Pinpoint the cell where the given text exists, returning its [x, y] midpoint coordinate. 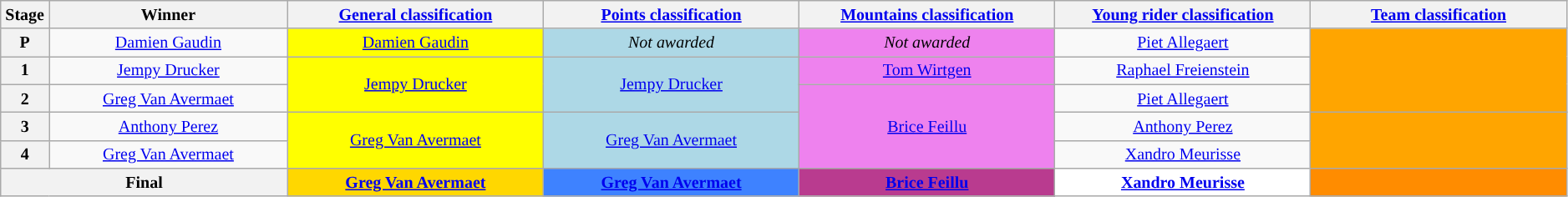
Final [145, 182]
1 [25, 70]
Tom Wirtgen [927, 70]
Team classification [1439, 15]
Raphael Freienstein [1183, 70]
Stage [25, 15]
Winner [169, 15]
General classification [415, 15]
2 [25, 98]
Mountains classification [927, 15]
Points classification [671, 15]
3 [25, 127]
Young rider classification [1183, 15]
4 [25, 154]
P [25, 43]
